Search for the cell housing the specified text and yield its (X, Y) center coordinate. 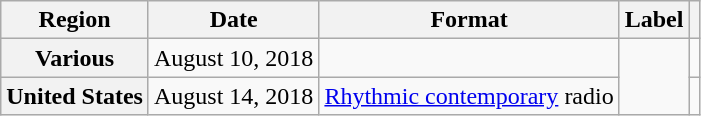
Rhythmic contemporary radio (469, 96)
Format (469, 20)
August 10, 2018 (233, 58)
Label (654, 20)
Various (75, 58)
August 14, 2018 (233, 96)
United States (75, 96)
Date (233, 20)
Region (75, 20)
